Return (X, Y) of the center of cell containing provided text 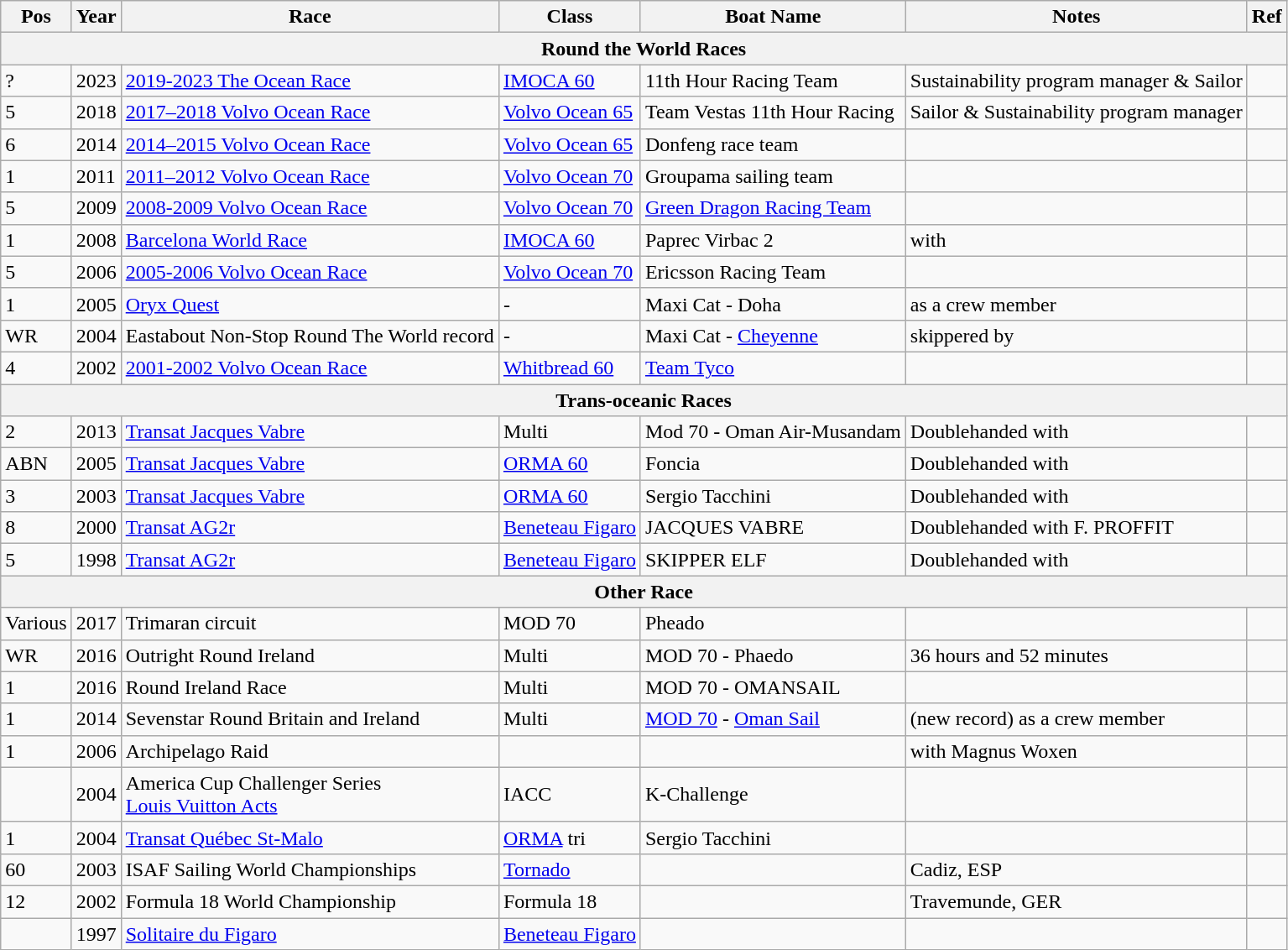
America Cup Challenger SeriesLouis Vuitton Acts (310, 794)
Maxi Cat - Cheyenne (773, 336)
Eastabout Non-Stop Round The World record (310, 336)
Team Tyco (773, 368)
12 (36, 901)
ABN (36, 464)
Other Race (644, 592)
Mod 70 - Oman Air-Musandam (773, 432)
2 (36, 432)
Class (569, 17)
Trans-oceanic Races (644, 400)
Pos (36, 17)
MOD 70 - OMANSAIL (773, 687)
Notes (1076, 17)
MOD 70 - Oman Sail (773, 719)
36 hours and 52 minutes (1076, 655)
Trimaran circuit (310, 624)
2017–2018 Volvo Ocean Race (310, 112)
Green Dragon Racing Team (773, 208)
Various (36, 624)
2023 (96, 81)
Outright Round Ireland (310, 655)
Donfeng race team (773, 144)
11th Hour Racing Team (773, 81)
Solitaire du Figaro (310, 934)
Formula 18 (569, 901)
Year (96, 17)
60 (36, 869)
Groupama sailing team (773, 176)
Ref (1267, 17)
6 (36, 144)
2013 (96, 432)
with Magnus Woxen (1076, 751)
Foncia (773, 464)
Team Vestas 11th Hour Racing (773, 112)
SKIPPER ELF (773, 560)
2011 (96, 176)
? (36, 81)
Formula 18 World Championship (310, 901)
MOD 70 - Phaedo (773, 655)
2014–2015 Volvo Ocean Race (310, 144)
2001-2002 Volvo Ocean Race (310, 368)
Race (310, 17)
Archipelago Raid (310, 751)
JACQUES VABRE (773, 528)
Sevenstar Round Britain and Ireland (310, 719)
MOD 70 (569, 624)
2017 (96, 624)
Cadiz, ESP (1076, 869)
2000 (96, 528)
2018 (96, 112)
Round the World Races (644, 49)
skippered by (1076, 336)
3 (36, 496)
Oryx Quest (310, 304)
Pheado (773, 624)
IACC (569, 794)
Maxi Cat - Doha (773, 304)
2009 (96, 208)
Doublehanded with F. PROFFIT (1076, 528)
8 (36, 528)
Round Ireland Race (310, 687)
2005-2006 Volvo Ocean Race (310, 272)
ISAF Sailing World Championships (310, 869)
with (1076, 240)
2008 (96, 240)
Sustainability program manager & Sailor (1076, 81)
Transat Québec St-Malo (310, 838)
Travemunde, GER (1076, 901)
Barcelona World Race (310, 240)
2019-2023 The Ocean Race (310, 81)
Tornado (569, 869)
K-Challenge (773, 794)
Paprec Virbac 2 (773, 240)
1997 (96, 934)
1998 (96, 560)
Boat Name (773, 17)
as a crew member (1076, 304)
2011–2012 Volvo Ocean Race (310, 176)
ORMA tri (569, 838)
(new record) as a crew member (1076, 719)
Ericsson Racing Team (773, 272)
2008-2009 Volvo Ocean Race (310, 208)
4 (36, 368)
Sailor & Sustainability program manager (1076, 112)
Whitbread 60 (569, 368)
